Search for the cell housing the specified text and yield its [x, y] center coordinate. 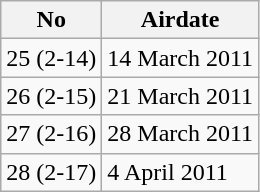
21 March 2011 [180, 96]
25 (2-14) [52, 58]
27 (2-16) [52, 134]
28 March 2011 [180, 134]
26 (2-15) [52, 96]
Airdate [180, 20]
No [52, 20]
4 April 2011 [180, 172]
14 March 2011 [180, 58]
28 (2-17) [52, 172]
